Pinpoint the cell where the given text exists, returning its [X, Y] midpoint coordinate. 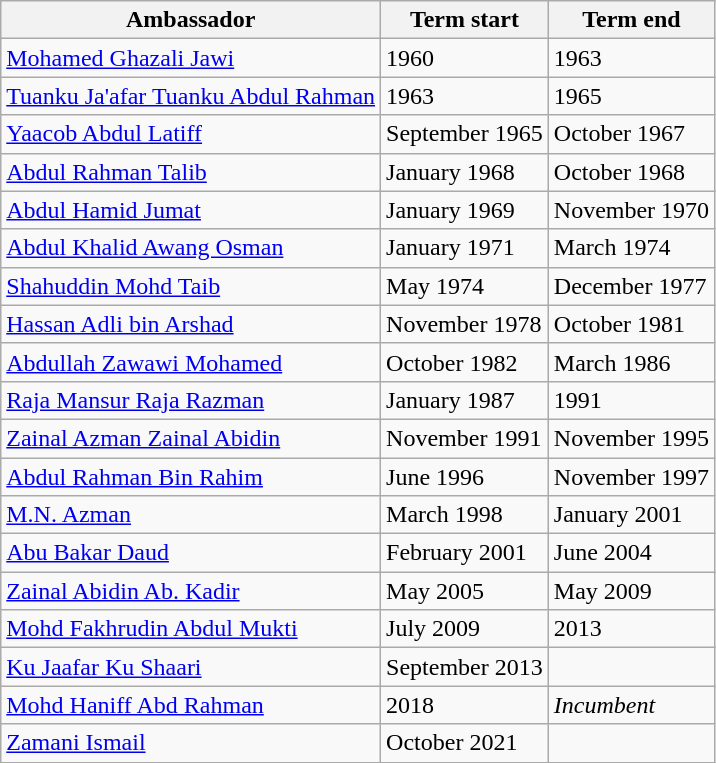
Abdul Rahman Talib [191, 172]
November 1995 [631, 438]
1960 [465, 58]
June 1996 [465, 477]
Raja Mansur Raja Razman [191, 400]
October 1981 [631, 324]
November 1997 [631, 477]
Zainal Azman Zainal Abidin [191, 438]
January 1968 [465, 172]
January 1969 [465, 210]
May 1974 [465, 286]
Zamani Ismail [191, 743]
Mohd Fakhrudin Abdul Mukti [191, 629]
March 1986 [631, 362]
September 2013 [465, 667]
October 1968 [631, 172]
Abu Bakar Daud [191, 553]
March 1974 [631, 248]
Ambassador [191, 20]
2018 [465, 705]
Incumbent [631, 705]
October 1982 [465, 362]
Abdul Rahman Bin Rahim [191, 477]
Term end [631, 20]
Abdul Hamid Jumat [191, 210]
October 1967 [631, 134]
M.N. Azman [191, 515]
1965 [631, 96]
November 1978 [465, 324]
January 1971 [465, 248]
Shahuddin Mohd Taib [191, 286]
June 2004 [631, 553]
Mohd Haniff Abd Rahman [191, 705]
March 1998 [465, 515]
November 1991 [465, 438]
2013 [631, 629]
Zainal Abidin Ab. Kadir [191, 591]
Term start [465, 20]
February 2001 [465, 553]
Abdullah Zawawi Mohamed [191, 362]
May 2009 [631, 591]
December 1977 [631, 286]
January 1987 [465, 400]
Mohamed Ghazali Jawi [191, 58]
Ku Jaafar Ku Shaari [191, 667]
Tuanku Ja'afar Tuanku Abdul Rahman [191, 96]
January 2001 [631, 515]
November 1970 [631, 210]
May 2005 [465, 591]
Hassan Adli bin Arshad [191, 324]
July 2009 [465, 629]
Abdul Khalid Awang Osman [191, 248]
September 1965 [465, 134]
October 2021 [465, 743]
1991 [631, 400]
Yaacob Abdul Latiff [191, 134]
